From the cell containing the given text, extract its center point as [X, Y] coordinate. 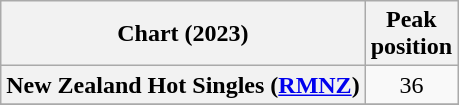
36 [411, 85]
Peakposition [411, 34]
Chart (2023) [183, 34]
New Zealand Hot Singles (RMNZ) [183, 85]
